Provide the (X, Y) coordinate of the cell's center where the given text is located.  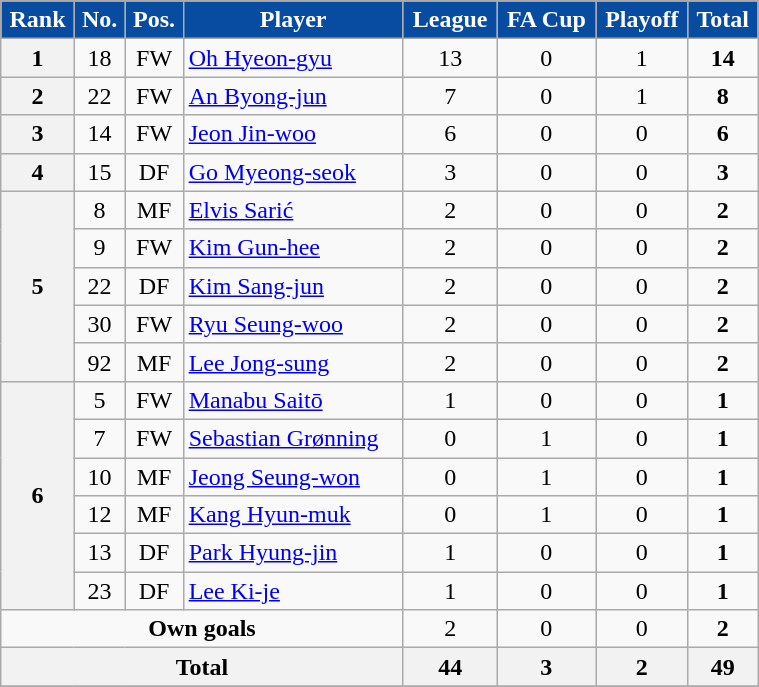
Jeong Seung-won (293, 477)
Go Myeong-seok (293, 172)
Elvis Sarić (293, 210)
49 (723, 667)
Player (293, 20)
Manabu Saitō (293, 400)
30 (100, 324)
An Byong-jun (293, 96)
League (450, 20)
Ryu Seung-woo (293, 324)
Kim Gun-hee (293, 248)
Kang Hyun-muk (293, 515)
No. (100, 20)
4 (38, 172)
18 (100, 58)
Own goals (202, 629)
12 (100, 515)
9 (100, 248)
10 (100, 477)
Lee Jong-sung (293, 362)
Kim Sang-jun (293, 286)
Park Hyung-jin (293, 553)
92 (100, 362)
Oh Hyeon-gyu (293, 58)
15 (100, 172)
Rank (38, 20)
FA Cup (546, 20)
Playoff (642, 20)
Jeon Jin-woo (293, 134)
Pos. (154, 20)
23 (100, 591)
Lee Ki-je (293, 591)
44 (450, 667)
Sebastian Grønning (293, 438)
